From the cell containing the given text, extract its center point as [X, Y] coordinate. 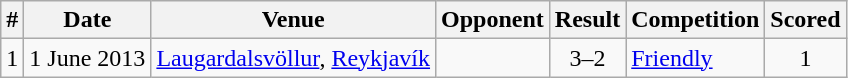
# [12, 20]
Venue [294, 20]
3–2 [587, 58]
Result [587, 20]
Competition [696, 20]
Opponent [493, 20]
Scored [806, 20]
1 June 2013 [88, 58]
Friendly [696, 58]
Laugardalsvöllur, Reykjavík [294, 58]
Date [88, 20]
